Determine the (X, Y) coordinate at the center of the cell enclosing the given text.  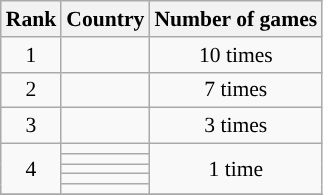
7 times (236, 90)
10 times (236, 55)
1 (32, 55)
Rank (32, 19)
2 (32, 90)
Country (105, 19)
4 (32, 170)
3 (32, 126)
3 times (236, 126)
Number of games (236, 19)
1 time (236, 170)
